Output the (x, y) coordinate of the center of the cell containing the given text.  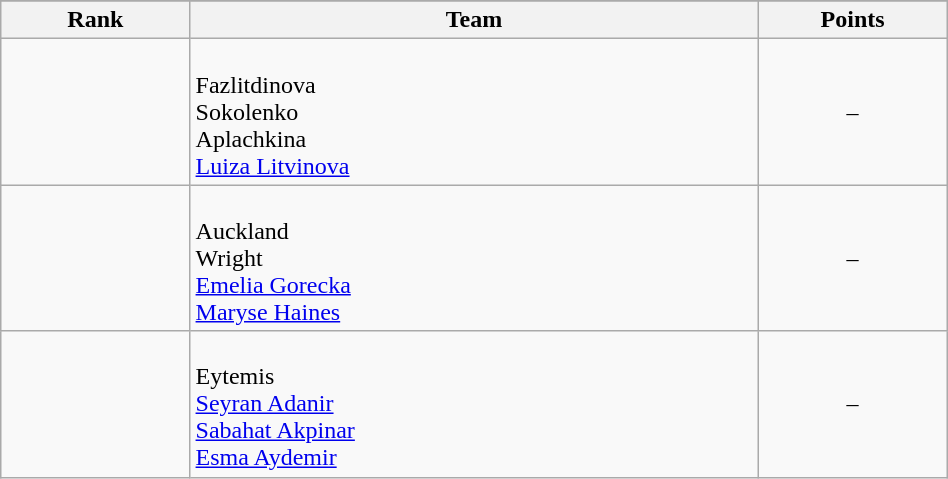
EytemisSeyran AdanirSabahat AkpinarEsma Aydemir (474, 404)
AucklandWrightEmelia GoreckaMaryse Haines (474, 258)
FazlitdinovaSokolenkoAplachkinaLuiza Litvinova (474, 112)
Team (474, 20)
Rank (96, 20)
Points (852, 20)
